Capture the cell that displays the provided text and extract its (x, y) central coordinate. 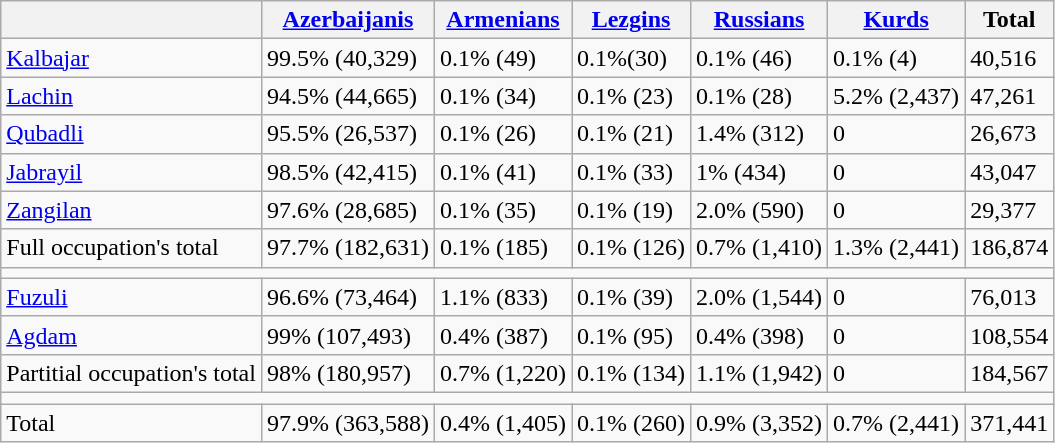
0.7% (1,220) (502, 373)
5.2% (2,437) (896, 96)
99.5% (40,329) (348, 58)
Fuzuli (132, 297)
186,874 (1010, 248)
Jabrayil (132, 172)
Agdam (132, 335)
0.4% (398) (760, 335)
2.0% (1,544) (760, 297)
97.9% (363,588) (348, 423)
0.4% (387) (502, 335)
0.1% (21) (632, 134)
98% (180,957) (348, 373)
0.1% (28) (760, 96)
1.4% (312) (760, 134)
Kurds (896, 20)
1.1% (833) (502, 297)
0.1% (41) (502, 172)
0.1% (260) (632, 423)
Kalbajar (132, 58)
0.1% (49) (502, 58)
0.1% (4) (896, 58)
Lezgins (632, 20)
0.1%(30) (632, 58)
Zangilan (132, 210)
0.9% (3,352) (760, 423)
0.1% (95) (632, 335)
0.1% (134) (632, 373)
0.7% (2,441) (896, 423)
Armenians (502, 20)
0.1% (26) (502, 134)
43,047 (1010, 172)
1.3% (2,441) (896, 248)
0.7% (1,410) (760, 248)
1.1% (1,942) (760, 373)
0.1% (185) (502, 248)
29,377 (1010, 210)
76,013 (1010, 297)
0.1% (33) (632, 172)
26,673 (1010, 134)
0.1% (34) (502, 96)
95.5% (26,537) (348, 134)
96.6% (73,464) (348, 297)
94.5% (44,665) (348, 96)
Full occupation's total (132, 248)
0.1% (35) (502, 210)
0.1% (39) (632, 297)
Russians (760, 20)
1% (434) (760, 172)
Azerbaijanis (348, 20)
Lachin (132, 96)
371,441 (1010, 423)
0.1% (126) (632, 248)
0.4% (1,405) (502, 423)
98.5% (42,415) (348, 172)
184,567 (1010, 373)
2.0% (590) (760, 210)
Qubadli (132, 134)
97.6% (28,685) (348, 210)
0.1% (19) (632, 210)
Partitial occupation's total (132, 373)
0.1% (23) (632, 96)
97.7% (182,631) (348, 248)
47,261 (1010, 96)
99% (107,493) (348, 335)
0.1% (46) (760, 58)
40,516 (1010, 58)
108,554 (1010, 335)
